Determine the [x, y] coordinate at the center of the cell enclosing the given text.  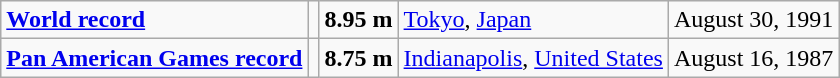
8.95 m [358, 20]
8.75 m [358, 58]
Indianapolis, United States [533, 58]
World record [154, 20]
Tokyo, Japan [533, 20]
August 30, 1991 [753, 20]
August 16, 1987 [753, 58]
Pan American Games record [154, 58]
